Scan for the cell matching the given text and deliver its (X, Y) coordinate at center. 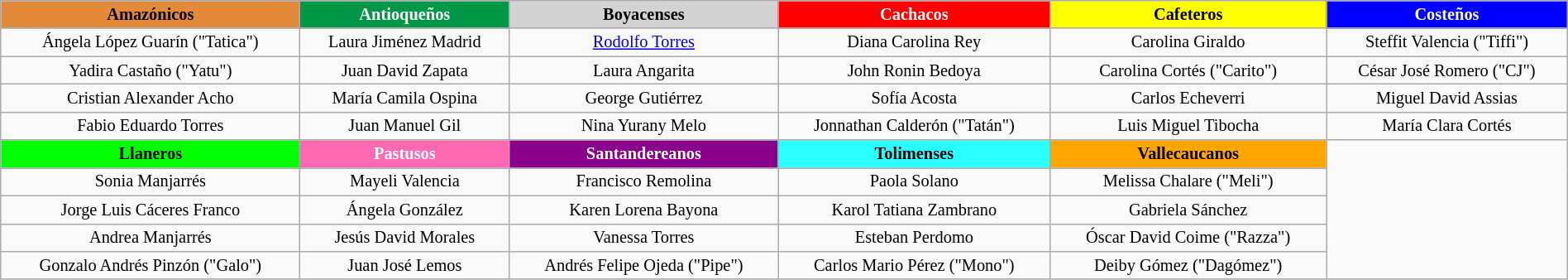
Cachacos (915, 14)
Deiby Gómez ("Dagómez") (1188, 265)
Carlos Echeverri (1188, 98)
Esteban Perdomo (915, 238)
Diana Carolina Rey (915, 42)
Miguel David Assias (1447, 98)
Carolina Giraldo (1188, 42)
Cafeteros (1188, 14)
Paola Solano (915, 181)
Andrea Manjarrés (151, 238)
Boyacenses (643, 14)
María Camila Ospina (405, 98)
Laura Jiménez Madrid (405, 42)
Yadira Castaño ("Yatu") (151, 70)
Karen Lorena Bayona (643, 210)
Juan David Zapata (405, 70)
Gabriela Sánchez (1188, 210)
Melissa Chalare ("Meli") (1188, 181)
Costeños (1447, 14)
George Gutiérrez (643, 98)
Cristian Alexander Acho (151, 98)
Andrés Felipe Ojeda ("Pipe") (643, 265)
John Ronin Bedoya (915, 70)
Gonzalo Andrés Pinzón ("Galo") (151, 265)
Pastusos (405, 154)
Santandereanos (643, 154)
Steffit Valencia ("Tiffi") (1447, 42)
Fabio Eduardo Torres (151, 126)
Jesús David Morales (405, 238)
Antioqueños (405, 14)
Sofía Acosta (915, 98)
Juan José Lemos (405, 265)
Karol Tatiana Zambrano (915, 210)
Vallecaucanos (1188, 154)
Amazónicos (151, 14)
Vanessa Torres (643, 238)
Laura Angarita (643, 70)
Ángela González (405, 210)
Carlos Mario Pérez ("Mono") (915, 265)
Nina Yurany Melo (643, 126)
Mayeli Valencia (405, 181)
Jorge Luis Cáceres Franco (151, 210)
Ángela López Guarín ("Tatica") (151, 42)
Tolimenses (915, 154)
Rodolfo Torres (643, 42)
María Clara Cortés (1447, 126)
Sonia Manjarrés (151, 181)
Llaneros (151, 154)
César José Romero ("CJ") (1447, 70)
Juan Manuel Gil (405, 126)
Francisco Remolina (643, 181)
Jonnathan Calderón ("Tatán") (915, 126)
Óscar David Coime ("Razza") (1188, 238)
Luis Miguel Tibocha (1188, 126)
Carolina Cortés ("Carito") (1188, 70)
